Determine the [x, y] coordinate at the center of the cell enclosing the given text.  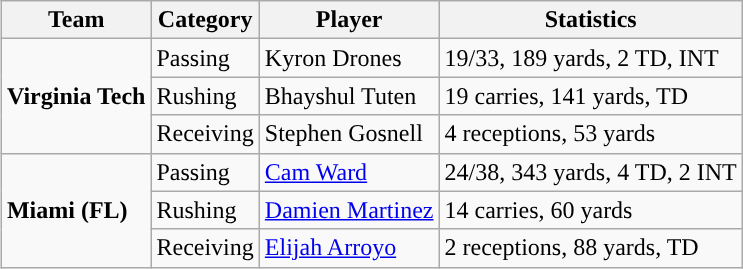
Miami (FL) [76, 210]
24/38, 343 yards, 4 TD, 2 INT [590, 172]
Bhayshul Tuten [349, 96]
19/33, 189 yards, 2 TD, INT [590, 58]
Virginia Tech [76, 96]
19 carries, 141 yards, TD [590, 96]
Kyron Drones [349, 58]
Statistics [590, 20]
Cam Ward [349, 172]
Damien Martinez [349, 210]
Player [349, 20]
Team [76, 20]
Elijah Arroyo [349, 248]
Stephen Gosnell [349, 134]
4 receptions, 53 yards [590, 134]
Category [205, 20]
14 carries, 60 yards [590, 210]
2 receptions, 88 yards, TD [590, 248]
